From the cell containing the given text, extract its center point as (X, Y) coordinate. 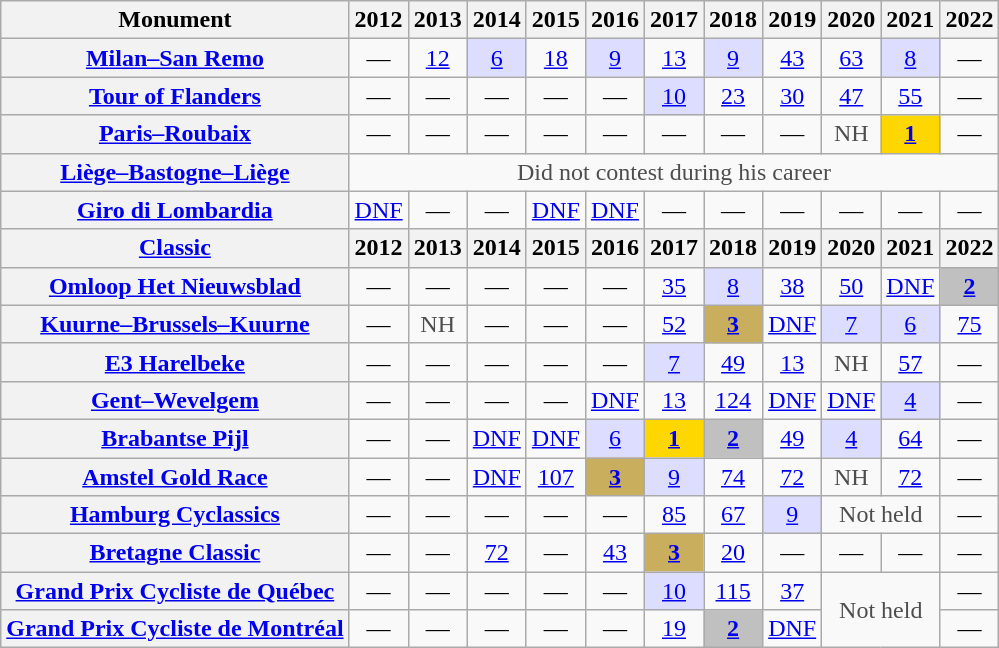
Grand Prix Cycliste de Québec (175, 591)
Hamburg Cyclassics (175, 515)
Monument (175, 20)
Amstel Gold Race (175, 477)
Liège–Bastogne–Liège (175, 172)
52 (674, 324)
Classic (175, 248)
124 (734, 400)
74 (734, 477)
47 (852, 96)
19 (674, 629)
18 (556, 58)
23 (734, 96)
55 (910, 96)
75 (970, 324)
Gent–Wevelgem (175, 400)
20 (734, 553)
50 (852, 286)
37 (792, 591)
67 (734, 515)
63 (852, 58)
38 (792, 286)
Tour of Flanders (175, 96)
107 (556, 477)
Bretagne Classic (175, 553)
57 (910, 362)
12 (438, 58)
Brabantse Pijl (175, 438)
30 (792, 96)
85 (674, 515)
Milan–San Remo (175, 58)
Grand Prix Cycliste de Montréal (175, 629)
E3 Harelbeke (175, 362)
Did not contest during his career (674, 172)
35 (674, 286)
Kuurne–Brussels–Kuurne (175, 324)
Omloop Het Nieuwsblad (175, 286)
Paris–Roubaix (175, 134)
115 (734, 591)
Giro di Lombardia (175, 210)
64 (910, 438)
